Search for the cell housing the specified text and yield its (X, Y) center coordinate. 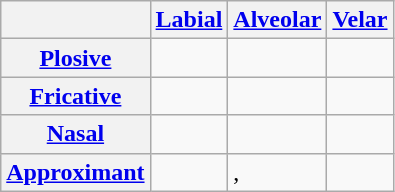
Velar (360, 20)
, (278, 172)
Plosive (76, 58)
Alveolar (278, 20)
Fricative (76, 96)
Labial (189, 20)
Approximant (76, 172)
Nasal (76, 134)
